For the text-containing cell, return its midpoint in (x, y) coordinate format. 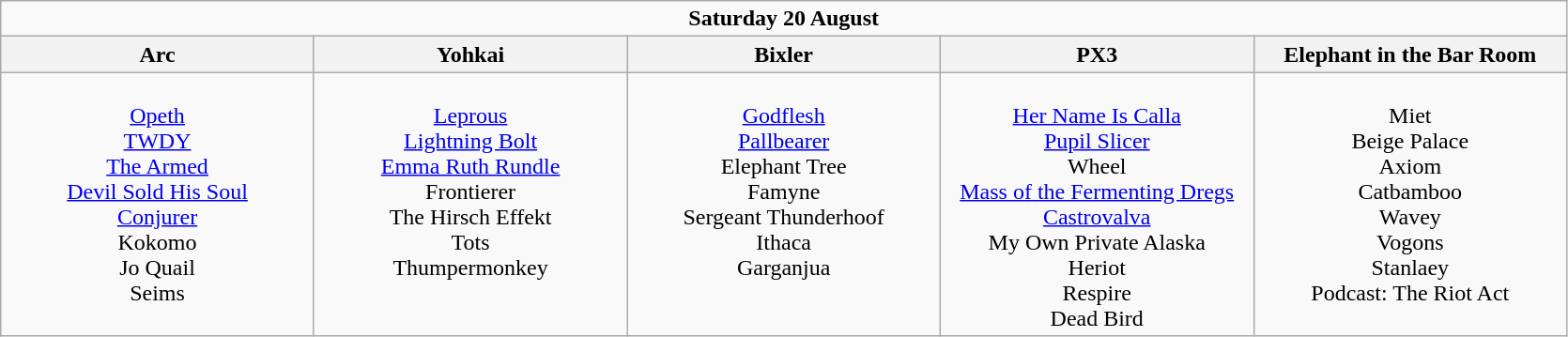
Elephant in the Bar Room (1410, 54)
Yohkai (470, 54)
Godflesh Pallbearer Elephant Tree Famyne Sergeant Thunderhoof Ithaca Garganjua (784, 205)
Leprous Lightning Bolt Emma Ruth Rundle Frontierer The Hirsch Effekt Tots Thumpermonkey (470, 205)
Her Name Is Calla Pupil Slicer Wheel Mass of the Fermenting Dregs Castrovalva My Own Private Alaska Heriot Respire Dead Bird (1097, 205)
Bixler (784, 54)
Saturday 20 August (784, 19)
Opeth TWDY The Armed Devil Sold His Soul Conjurer Kokomo Jo Quail Seims (158, 205)
Arc (158, 54)
PX3 (1097, 54)
Miet Beige Palace Axiom Catbamboo Wavey Vogons Stanlaey Podcast: The Riot Act (1410, 205)
